Search for the cell housing the specified text and yield its [x, y] center coordinate. 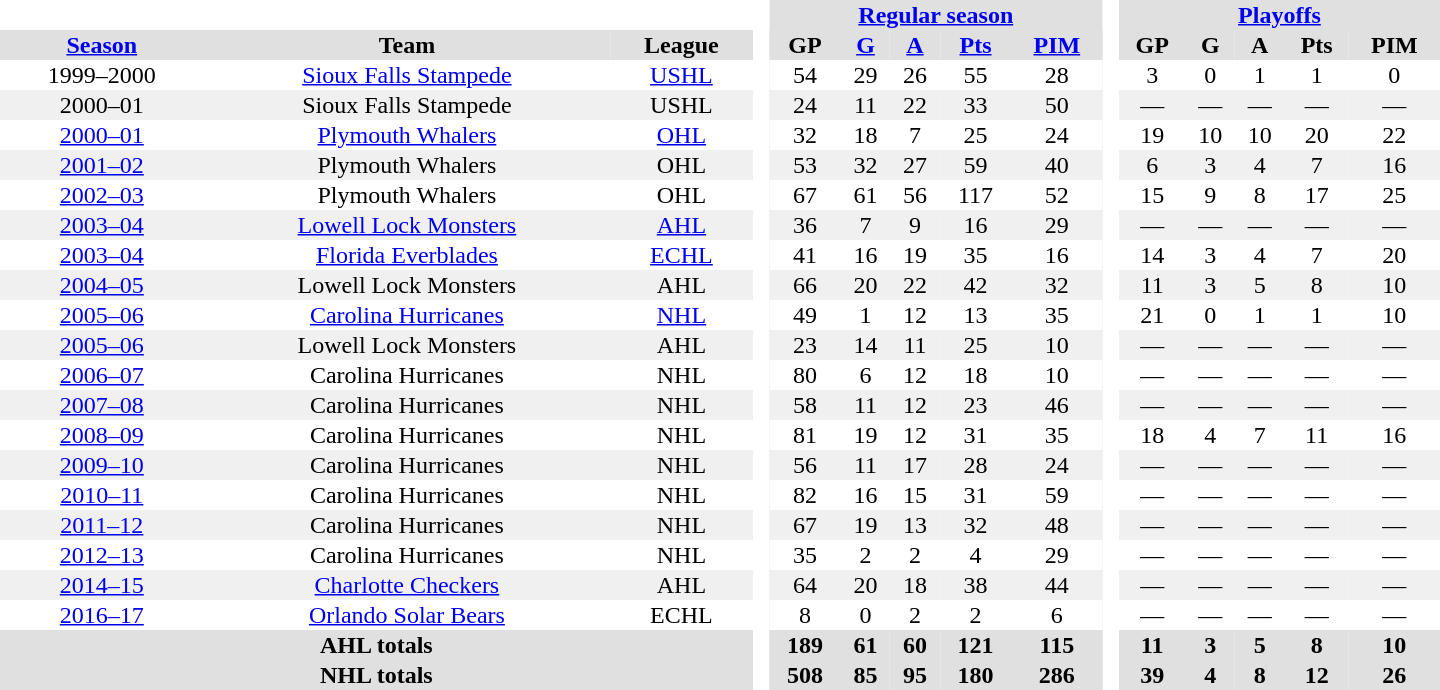
117 [976, 195]
Season [102, 45]
60 [915, 645]
508 [805, 675]
48 [1056, 525]
2016–17 [102, 615]
27 [915, 165]
81 [805, 435]
41 [805, 255]
Team [408, 45]
180 [976, 675]
121 [976, 645]
AHL totals [376, 645]
1999–2000 [102, 75]
42 [976, 285]
50 [1056, 105]
2001–02 [102, 165]
80 [805, 375]
2011–12 [102, 525]
2006–07 [102, 375]
49 [805, 315]
189 [805, 645]
2014–15 [102, 585]
36 [805, 225]
44 [1056, 585]
NHL totals [376, 675]
2007–08 [102, 405]
2012–13 [102, 555]
2008–09 [102, 435]
55 [976, 75]
Florida Everblades [408, 255]
64 [805, 585]
Charlotte Checkers [408, 585]
95 [915, 675]
46 [1056, 405]
2009–10 [102, 465]
2010–11 [102, 495]
21 [1152, 315]
115 [1056, 645]
2004–05 [102, 285]
58 [805, 405]
33 [976, 105]
League [681, 45]
2002–03 [102, 195]
54 [805, 75]
40 [1056, 165]
39 [1152, 675]
38 [976, 585]
286 [1056, 675]
82 [805, 495]
Playoffs [1280, 15]
Regular season [936, 15]
66 [805, 285]
85 [866, 675]
52 [1056, 195]
Orlando Solar Bears [408, 615]
53 [805, 165]
